Identify which cell holds the provided text, then report its [x, y] central coordinate. 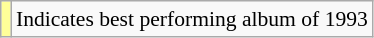
Indicates best performing album of 1993 [192, 19]
